Pinpoint the cell where the given text exists, returning its [X, Y] midpoint coordinate. 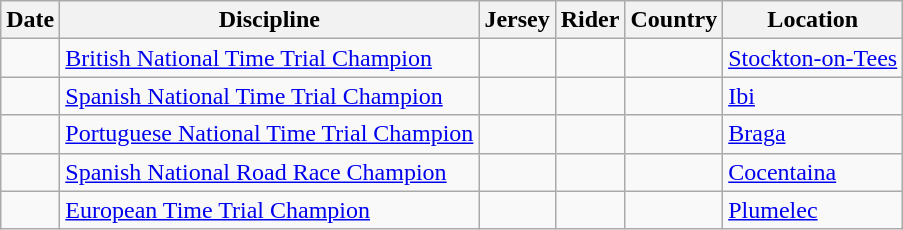
Cocentaina [813, 172]
European Time Trial Champion [270, 210]
Date [30, 20]
Plumelec [813, 210]
Location [813, 20]
Country [674, 20]
Ibi [813, 96]
Discipline [270, 20]
Jersey [517, 20]
Spanish National Road Race Champion [270, 172]
Spanish National Time Trial Champion [270, 96]
Rider [590, 20]
Braga [813, 134]
British National Time Trial Champion [270, 58]
Stockton-on-Tees [813, 58]
Portuguese National Time Trial Champion [270, 134]
